Find where the given text appears and provide that cell's center as [X, Y] coordinate. 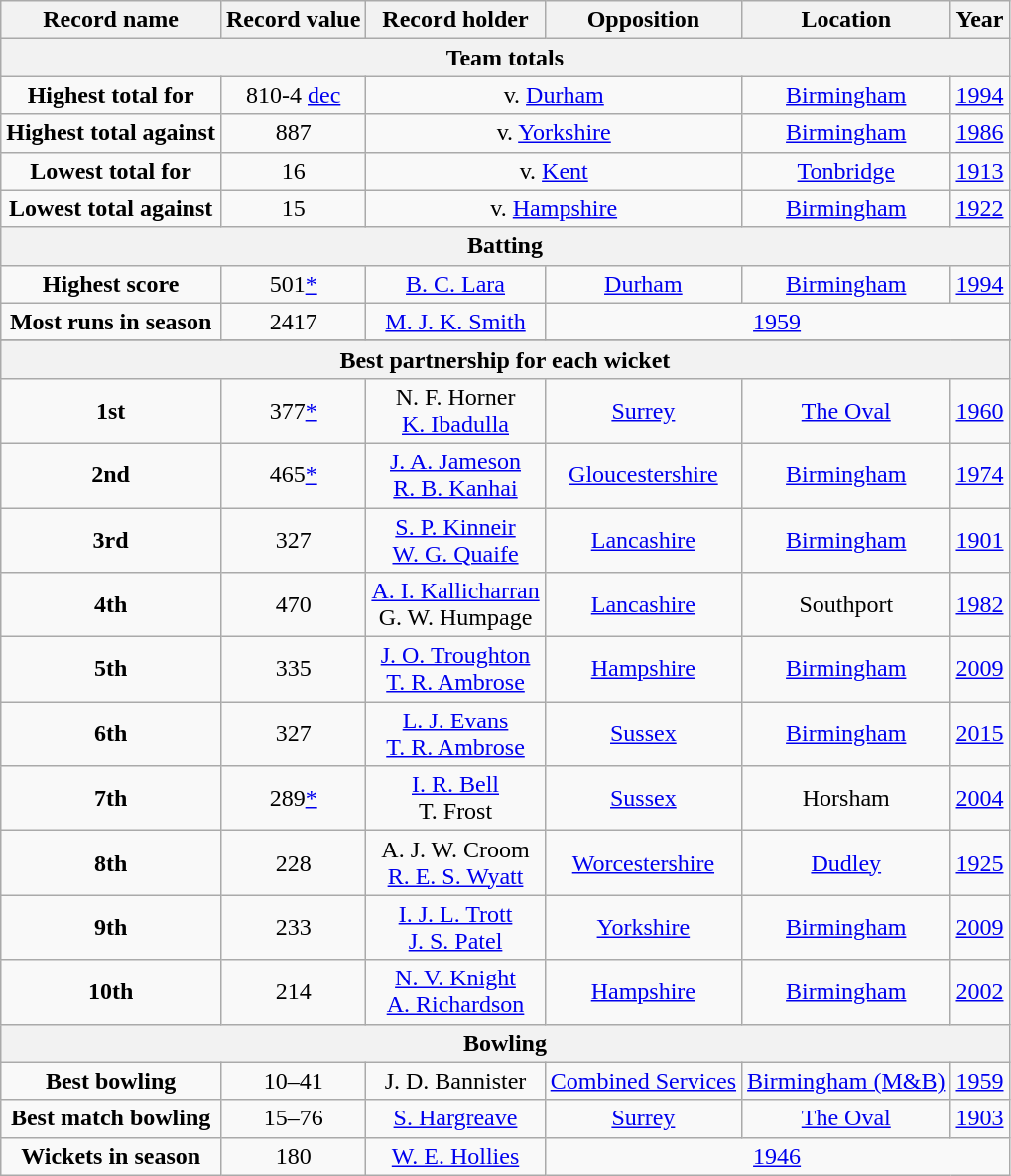
9th [111, 927]
Southport [846, 605]
Best match bowling [111, 1118]
1901 [980, 540]
1982 [980, 605]
15–76 [293, 1118]
Birmingham (M&B) [846, 1081]
1st [111, 411]
Year [980, 20]
10th [111, 992]
B. C. Lara [455, 284]
1946 [777, 1156]
v. Durham [554, 95]
Durham [643, 284]
Highest total against [111, 133]
Tonbridge [846, 171]
Opposition [643, 20]
1974 [980, 474]
1922 [980, 208]
470 [293, 605]
Yorkshire [643, 927]
4th [111, 605]
1960 [980, 411]
16 [293, 171]
Most runs in season [111, 322]
v. Hampshire [554, 208]
465* [293, 474]
S. P. KinneirW. G. Quaife [455, 540]
Lowest total against [111, 208]
Location [846, 20]
Gloucestershire [643, 474]
1903 [980, 1118]
8th [111, 863]
1986 [980, 133]
Wickets in season [111, 1156]
Batting [505, 246]
2015 [980, 734]
J. D. Bannister [455, 1081]
J. O. TroughtonT. R. Ambrose [455, 669]
A. I. KallicharranG. W. Humpage [455, 605]
Team totals [505, 58]
289* [293, 798]
Record holder [455, 20]
W. E. Hollies [455, 1156]
I. J. L. TrottJ. S. Patel [455, 927]
Record value [293, 20]
2nd [111, 474]
7th [111, 798]
228 [293, 863]
180 [293, 1156]
10–41 [293, 1081]
v. Yorkshire [554, 133]
v. Kent [554, 171]
887 [293, 133]
Highest score [111, 284]
5th [111, 669]
J. A. JamesonR. B. Kanhai [455, 474]
N. F. HornerK. Ibadulla [455, 411]
Lowest total for [111, 171]
Best bowling [111, 1081]
Worcestershire [643, 863]
501* [293, 284]
Horsham [846, 798]
214 [293, 992]
Best partnership for each wicket [505, 359]
Combined Services [643, 1081]
15 [293, 208]
1925 [980, 863]
810-4 dec [293, 95]
S. Hargreave [455, 1118]
L. J. Evans T. R. Ambrose [455, 734]
I. R. BellT. Frost [455, 798]
377* [293, 411]
Dudley [846, 863]
233 [293, 927]
2417 [293, 322]
Record name [111, 20]
Highest total for [111, 95]
A. J. W. CroomR. E. S. Wyatt [455, 863]
M. J. K. Smith [455, 322]
3rd [111, 540]
N. V. KnightA. Richardson [455, 992]
2004 [980, 798]
6th [111, 734]
2002 [980, 992]
Bowling [505, 1043]
335 [293, 669]
1913 [980, 171]
